Capture the cell that displays the provided text and extract its [X, Y] central coordinate. 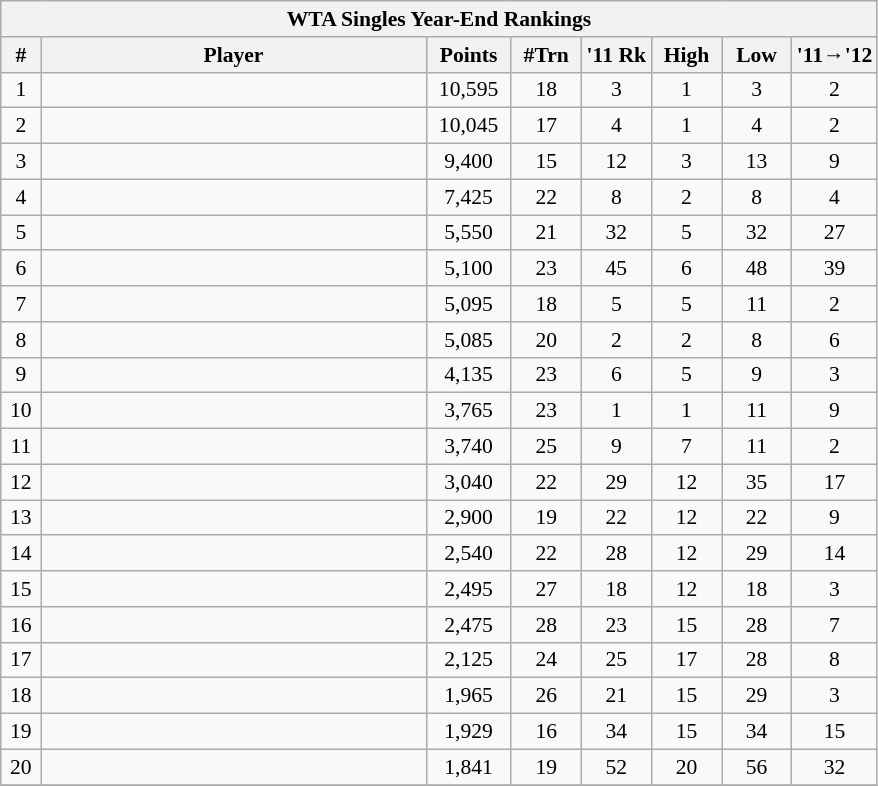
2,475 [468, 625]
1,929 [468, 732]
56 [757, 767]
1,965 [468, 696]
5,095 [468, 304]
3,765 [468, 411]
10,595 [468, 90]
3,740 [468, 447]
4,135 [468, 375]
# [21, 55]
10,045 [468, 126]
Player [234, 55]
#Trn [546, 55]
High [686, 55]
1,841 [468, 767]
9,400 [468, 162]
Low [757, 55]
WTA Singles Year-End Rankings [440, 19]
48 [757, 269]
'11→'12 [835, 55]
45 [616, 269]
10 [21, 411]
24 [546, 660]
2,540 [468, 554]
5,085 [468, 340]
2,125 [468, 660]
2,900 [468, 518]
7,425 [468, 197]
Points [468, 55]
5,100 [468, 269]
2,495 [468, 589]
3,040 [468, 482]
'11 Rk [616, 55]
5,550 [468, 233]
52 [616, 767]
35 [757, 482]
26 [546, 696]
39 [835, 269]
